Capture the cell that displays the provided text and extract its (x, y) central coordinate. 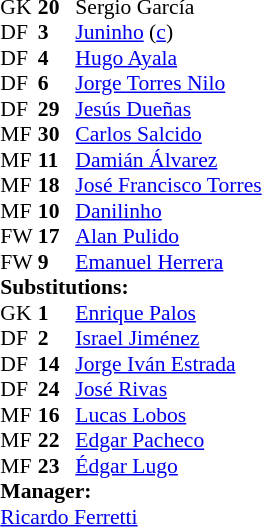
14 (57, 364)
17 (57, 237)
Alan Pulido (168, 237)
6 (57, 83)
2 (57, 339)
11 (57, 160)
23 (57, 466)
22 (57, 441)
3 (57, 33)
Edgar Pacheco (168, 441)
Carlos Salcido (168, 135)
Hugo Ayala (168, 58)
José Francisco Torres (168, 185)
Israel Jiménez (168, 339)
Emanuel Herrera (168, 262)
GK (19, 313)
9 (57, 262)
18 (57, 185)
Jorge Torres Nilo (168, 83)
Lucas Lobos (168, 415)
José Rivas (168, 389)
4 (57, 58)
Manager: (130, 491)
Substitutions: (130, 287)
Damián Álvarez (168, 160)
Juninho (c) (168, 33)
Jesús Dueñas (168, 109)
Enrique Palos (168, 313)
16 (57, 415)
24 (57, 389)
Danilinho (168, 211)
Jorge Iván Estrada (168, 364)
1 (57, 313)
Édgar Lugo (168, 466)
30 (57, 135)
10 (57, 211)
29 (57, 109)
